Search for the cell housing the specified text and yield its (X, Y) center coordinate. 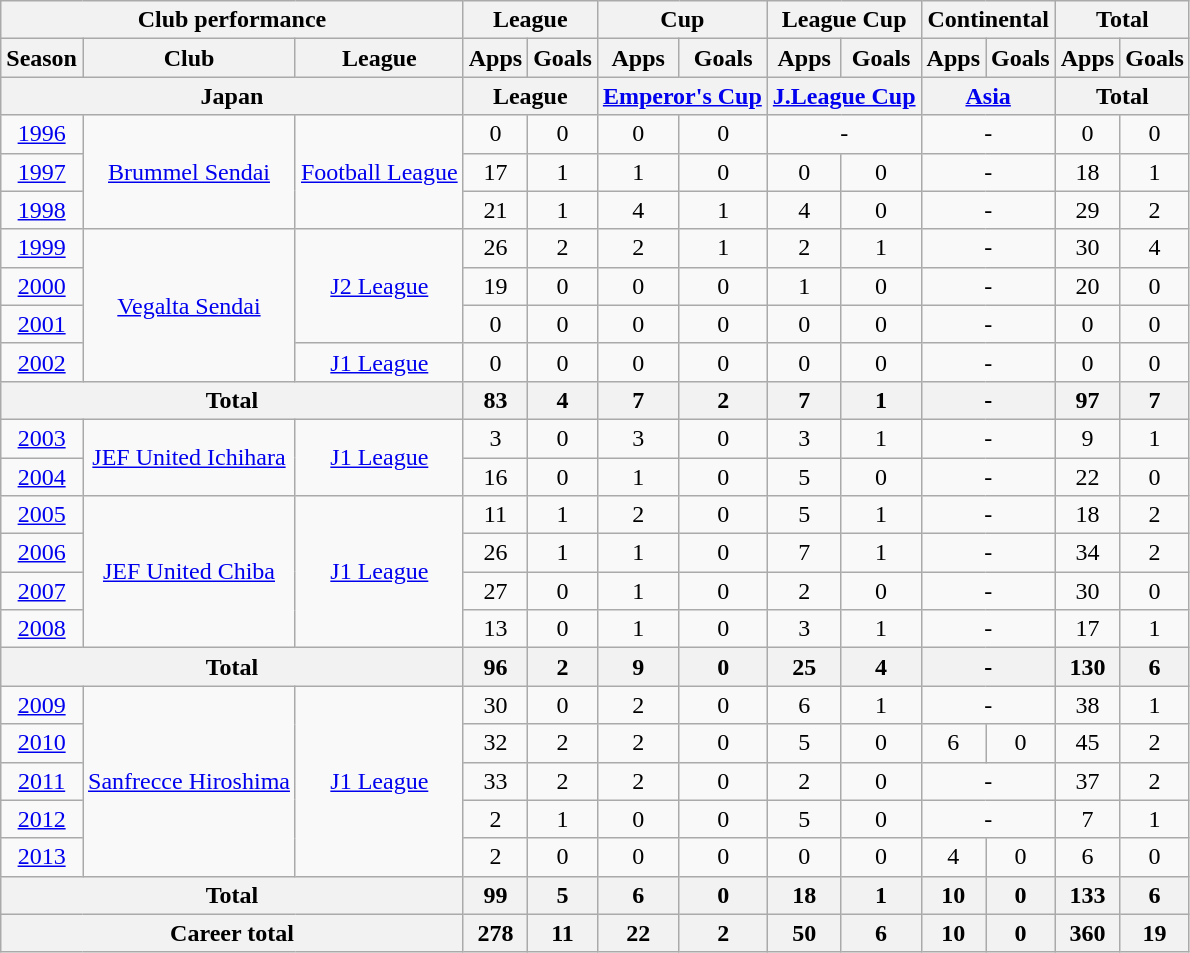
2012 (42, 819)
Cup (682, 20)
2011 (42, 781)
278 (495, 933)
130 (1087, 667)
Sanfrecce Hiroshima (188, 781)
Club (188, 58)
83 (495, 400)
37 (1087, 781)
34 (1087, 553)
32 (495, 743)
J2 League (379, 286)
360 (1087, 933)
29 (1087, 210)
2006 (42, 553)
Vegalta Sendai (188, 305)
1998 (42, 210)
96 (495, 667)
33 (495, 781)
50 (804, 933)
Season (42, 58)
25 (804, 667)
99 (495, 895)
Football League (379, 172)
Continental (988, 20)
Asia (988, 96)
Club performance (232, 20)
2008 (42, 629)
1996 (42, 134)
Emperor's Cup (682, 96)
2000 (42, 286)
13 (495, 629)
21 (495, 210)
JEF United Ichihara (188, 457)
2003 (42, 438)
27 (495, 591)
2001 (42, 324)
2002 (42, 362)
16 (495, 477)
2007 (42, 591)
2005 (42, 515)
JEF United Chiba (188, 572)
133 (1087, 895)
45 (1087, 743)
2013 (42, 857)
Japan (232, 96)
1999 (42, 248)
League Cup (844, 20)
97 (1087, 400)
Brummel Sendai (188, 172)
38 (1087, 705)
J.League Cup (844, 96)
2010 (42, 743)
1997 (42, 172)
2009 (42, 705)
Career total (232, 933)
2004 (42, 477)
20 (1087, 286)
